Locate the cell with the specified text and output its [x, y] center coordinate. 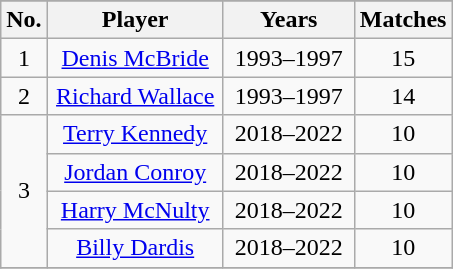
Terry Kennedy [135, 134]
Billy Dardis [135, 248]
Player [135, 20]
15 [403, 58]
14 [403, 96]
1 [24, 58]
Richard Wallace [135, 96]
Harry McNulty [135, 210]
Denis McBride [135, 58]
No. [24, 20]
Jordan Conroy [135, 172]
2 [24, 96]
Matches [403, 20]
3 [24, 191]
Years [288, 20]
